Identify which cell holds the provided text, then report its (x, y) central coordinate. 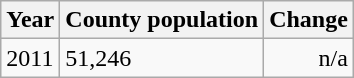
51,246 (162, 58)
Year (30, 20)
n/a (309, 58)
2011 (30, 58)
Change (309, 20)
County population (162, 20)
